Search for the cell housing the specified text and yield its (X, Y) center coordinate. 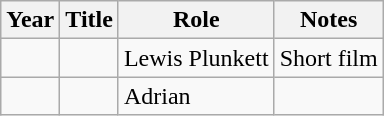
Notes (328, 20)
Short film (328, 58)
Title (90, 20)
Lewis Plunkett (196, 58)
Year (30, 20)
Adrian (196, 96)
Role (196, 20)
